Provide the (x, y) coordinate of the cell's center where the given text is located.  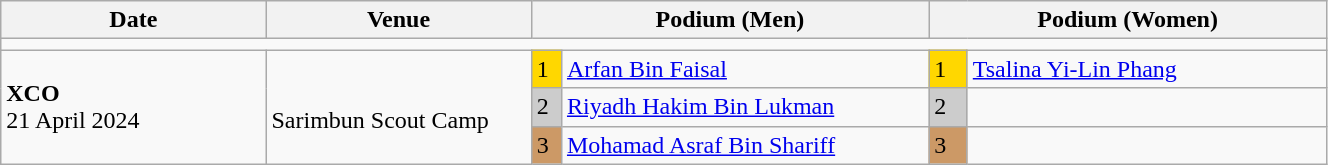
Venue (398, 20)
Date (134, 20)
XCO 21 April 2024 (134, 107)
Arfan Bin Faisal (744, 69)
Podium (Men) (730, 20)
Podium (Women) (1128, 20)
Tsalina Yi-Lin Phang (1146, 69)
Sarimbun Scout Camp (398, 107)
Riyadh Hakim Bin Lukman (744, 107)
Mohamad Asraf Bin Shariff (744, 145)
